Return (X, Y) of the center of cell containing provided text 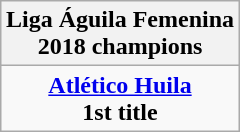
Liga Águila Femenina2018 champions (120, 34)
Atlético Huila1st title (120, 98)
